Return (X, Y) of the center of cell containing provided text 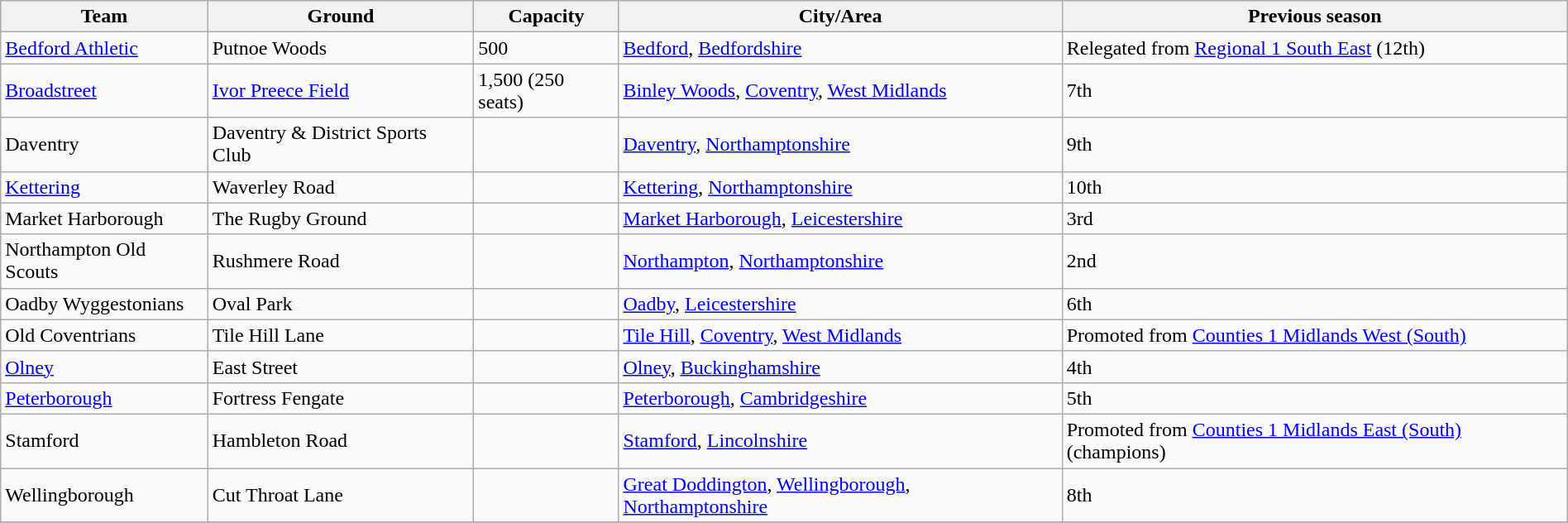
Wellingborough (104, 495)
Peterborough, Cambridgeshire (840, 398)
Binley Woods, Coventry, West Midlands (840, 91)
Peterborough (104, 398)
Fortress Fengate (341, 398)
Tile Hill, Coventry, West Midlands (840, 335)
Cut Throat Lane (341, 495)
500 (546, 48)
9th (1315, 144)
Promoted from Counties 1 Midlands East (South) (champions) (1315, 440)
Olney (104, 367)
Oadby Wyggestonians (104, 304)
Oadby, Leicestershire (840, 304)
The Rugby Ground (341, 218)
4th (1315, 367)
Daventry, Northamptonshire (840, 144)
Oval Park (341, 304)
Great Doddington, Wellingborough, Northamptonshire (840, 495)
City/Area (840, 17)
Northampton Old Scouts (104, 261)
Team (104, 17)
5th (1315, 398)
6th (1315, 304)
Kettering, Northamptonshire (840, 187)
3rd (1315, 218)
Kettering (104, 187)
Ground (341, 17)
Stamford (104, 440)
Market Harborough (104, 218)
7th (1315, 91)
Putnoe Woods (341, 48)
1,500 (250 seats) (546, 91)
Old Coventrians (104, 335)
Bedford, Bedfordshire (840, 48)
Promoted from Counties 1 Midlands West (South) (1315, 335)
Stamford, Lincolnshire (840, 440)
2nd (1315, 261)
Waverley Road (341, 187)
Tile Hill Lane (341, 335)
Northampton, Northamptonshire (840, 261)
Previous season (1315, 17)
Relegated from Regional 1 South East (12th) (1315, 48)
Daventry & District Sports Club (341, 144)
Ivor Preece Field (341, 91)
East Street (341, 367)
Capacity (546, 17)
Market Harborough, Leicestershire (840, 218)
Daventry (104, 144)
Bedford Athletic (104, 48)
8th (1315, 495)
Hambleton Road (341, 440)
Olney, Buckinghamshire (840, 367)
Broadstreet (104, 91)
Rushmere Road (341, 261)
10th (1315, 187)
